Scan for the cell matching the given text and deliver its (X, Y) coordinate at center. 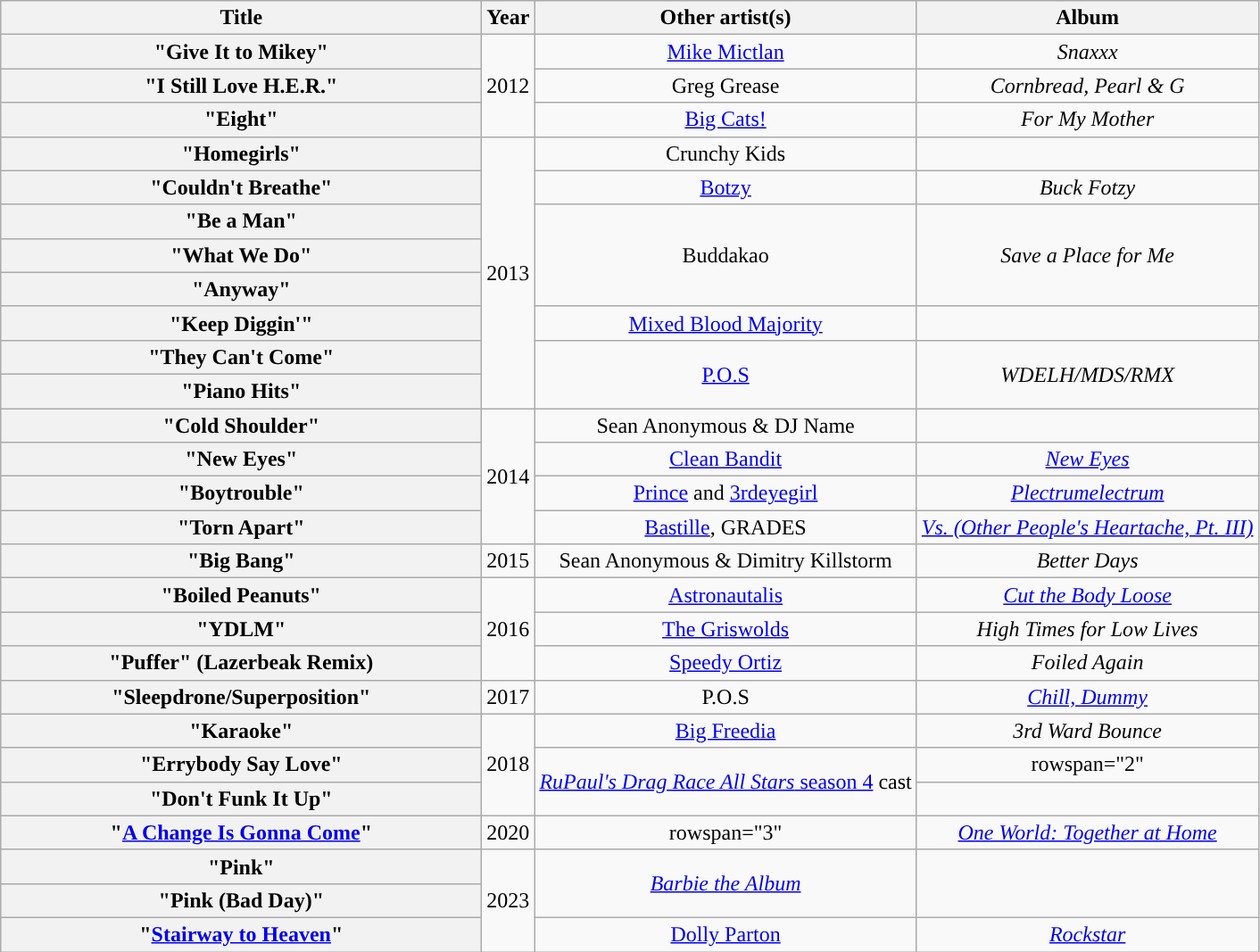
Speedy Ortiz (725, 663)
High Times for Low Lives (1087, 629)
Prince and 3rdeyegirl (725, 493)
"Cold Shoulder" (241, 426)
Mike Mictlan (725, 52)
"A Change Is Gonna Come" (241, 832)
WDELH/MDS/RMX (1087, 374)
2020 (509, 832)
"Give It to Mikey" (241, 52)
Other artist(s) (725, 18)
Plectrumelectrum (1087, 493)
"YDLM" (241, 629)
Album (1087, 18)
"Boiled Peanuts" (241, 595)
One World: Together at Home (1087, 832)
"Errybody Say Love" (241, 765)
"Big Bang" (241, 561)
"Homegirls" (241, 153)
"Karaoke" (241, 731)
Save a Place for Me (1087, 255)
Astronautalis (725, 595)
"Sleepdrone/Superposition" (241, 697)
Big Cats! (725, 120)
2023 (509, 900)
"Pink (Bad Day)" (241, 900)
Botzy (725, 187)
Mixed Blood Majority (725, 323)
Buck Fotzy (1087, 187)
Buddakao (725, 255)
"Puffer" (Lazerbeak Remix) (241, 663)
2018 (509, 765)
"Don't Funk It Up" (241, 799)
Greg Grease (725, 86)
"They Can't Come" (241, 357)
The Griswolds (725, 629)
Dolly Parton (725, 934)
Year (509, 18)
2017 (509, 697)
"Keep Diggin'" (241, 323)
Cut the Body Loose (1087, 595)
2014 (509, 476)
"Boytrouble" (241, 493)
2012 (509, 86)
2015 (509, 561)
Bastille, GRADES (725, 527)
"What We Do" (241, 255)
New Eyes (1087, 459)
"Anyway" (241, 289)
Sean Anonymous & Dimitry Killstorm (725, 561)
For My Mother (1087, 120)
"I Still Love H.E.R." (241, 86)
Clean Bandit (725, 459)
Better Days (1087, 561)
"Piano Hits" (241, 391)
Rockstar (1087, 934)
"Pink" (241, 866)
Crunchy Kids (725, 153)
RuPaul's Drag Race All Stars season 4 cast (725, 782)
Sean Anonymous & DJ Name (725, 426)
rowspan="2" (1087, 765)
Vs. (Other People's Heartache, Pt. III) (1087, 527)
"Eight" (241, 120)
Cornbread, Pearl & G (1087, 86)
"New Eyes" (241, 459)
Chill, Dummy (1087, 697)
Title (241, 18)
2013 (509, 272)
Barbie the Album (725, 883)
"Torn Apart" (241, 527)
"Be a Man" (241, 221)
"Couldn't Breathe" (241, 187)
3rd Ward Bounce (1087, 731)
"Stairway to Heaven" (241, 934)
2016 (509, 629)
Foiled Again (1087, 663)
Big Freedia (725, 731)
Snaxxx (1087, 52)
rowspan="3" (725, 832)
